Capture the cell that displays the provided text and extract its (X, Y) central coordinate. 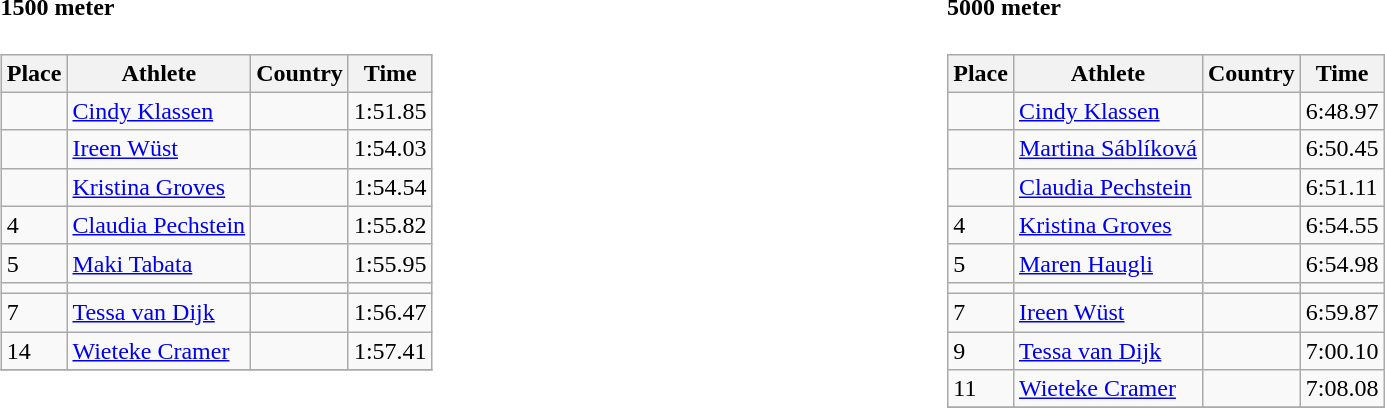
6:59.87 (1342, 312)
11 (981, 389)
6:54.55 (1342, 225)
6:54.98 (1342, 263)
1:51.85 (390, 111)
7:08.08 (1342, 389)
1:56.47 (390, 312)
7:00.10 (1342, 351)
1:54.03 (390, 149)
6:48.97 (1342, 111)
1:55.82 (390, 225)
1:54.54 (390, 187)
Maren Haugli (1108, 263)
9 (981, 351)
Martina Sáblíková (1108, 149)
Maki Tabata (159, 263)
1:55.95 (390, 263)
1:57.41 (390, 351)
6:50.45 (1342, 149)
6:51.11 (1342, 187)
14 (34, 351)
